For the text-containing cell, return its midpoint in (x, y) coordinate format. 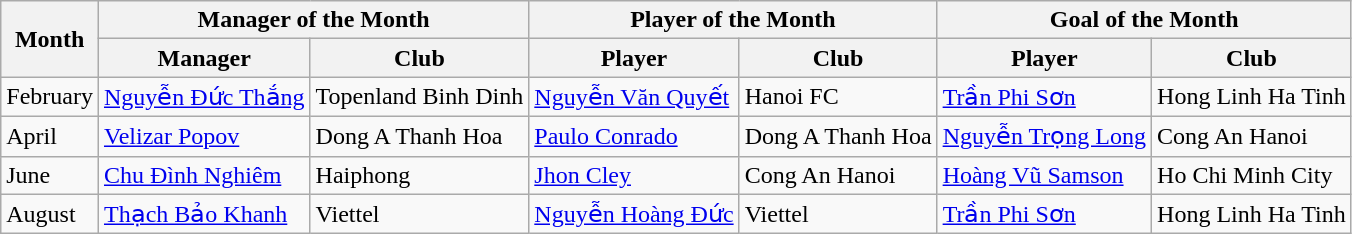
Nguyễn Văn Quyết (634, 97)
Goal of the Month (1144, 20)
Nguyễn Hoàng Đức (634, 214)
Manager of the Month (313, 20)
Nguyễn Đức Thắng (204, 97)
Thạch Bảo Khanh (204, 214)
Hoàng Vũ Samson (1044, 175)
June (50, 175)
April (50, 136)
February (50, 97)
Velizar Popov (204, 136)
August (50, 214)
Topenland Binh Dinh (420, 97)
Ho Chi Minh City (1252, 175)
Month (50, 39)
Manager (204, 58)
Nguyễn Trọng Long (1044, 136)
Haiphong (420, 175)
Chu Đình Nghiêm (204, 175)
Hanoi FC (838, 97)
Player of the Month (733, 20)
Paulo Conrado (634, 136)
Jhon Cley (634, 175)
